Provide the [X, Y] coordinate of the cell's center where the given text is located.  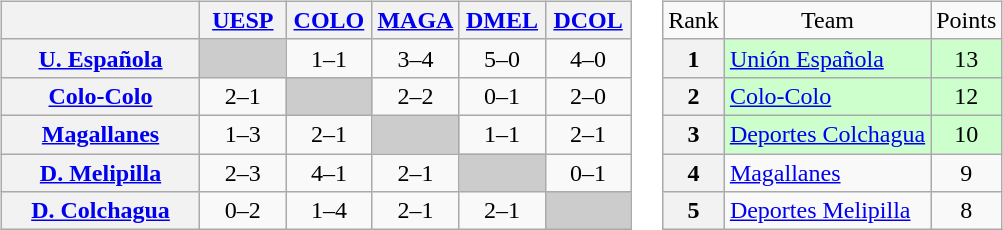
13 [966, 58]
2–3 [243, 173]
Rank [694, 20]
10 [966, 134]
DMEL [502, 20]
U. Española [100, 58]
1–4 [329, 211]
1 [694, 58]
5 [694, 211]
4–1 [329, 173]
Points [966, 20]
2 [694, 96]
MAGA [416, 20]
4–0 [588, 58]
DCOL [588, 20]
UESP [243, 20]
Unión Española [827, 58]
1–3 [243, 134]
3 [694, 134]
0–2 [243, 211]
9 [966, 173]
4 [694, 173]
Deportes Melipilla [827, 211]
2–2 [416, 96]
D. Colchagua [100, 211]
2–0 [588, 96]
COLO [329, 20]
5–0 [502, 58]
8 [966, 211]
Team [827, 20]
3–4 [416, 58]
D. Melipilla [100, 173]
12 [966, 96]
Deportes Colchagua [827, 134]
